Capture the cell that displays the provided text and extract its (x, y) central coordinate. 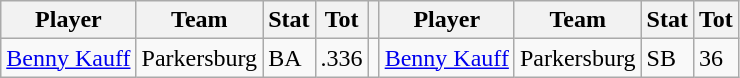
36 (716, 58)
BA (289, 58)
.336 (342, 58)
SB (667, 58)
